Search for the cell housing the specified text and yield its [x, y] center coordinate. 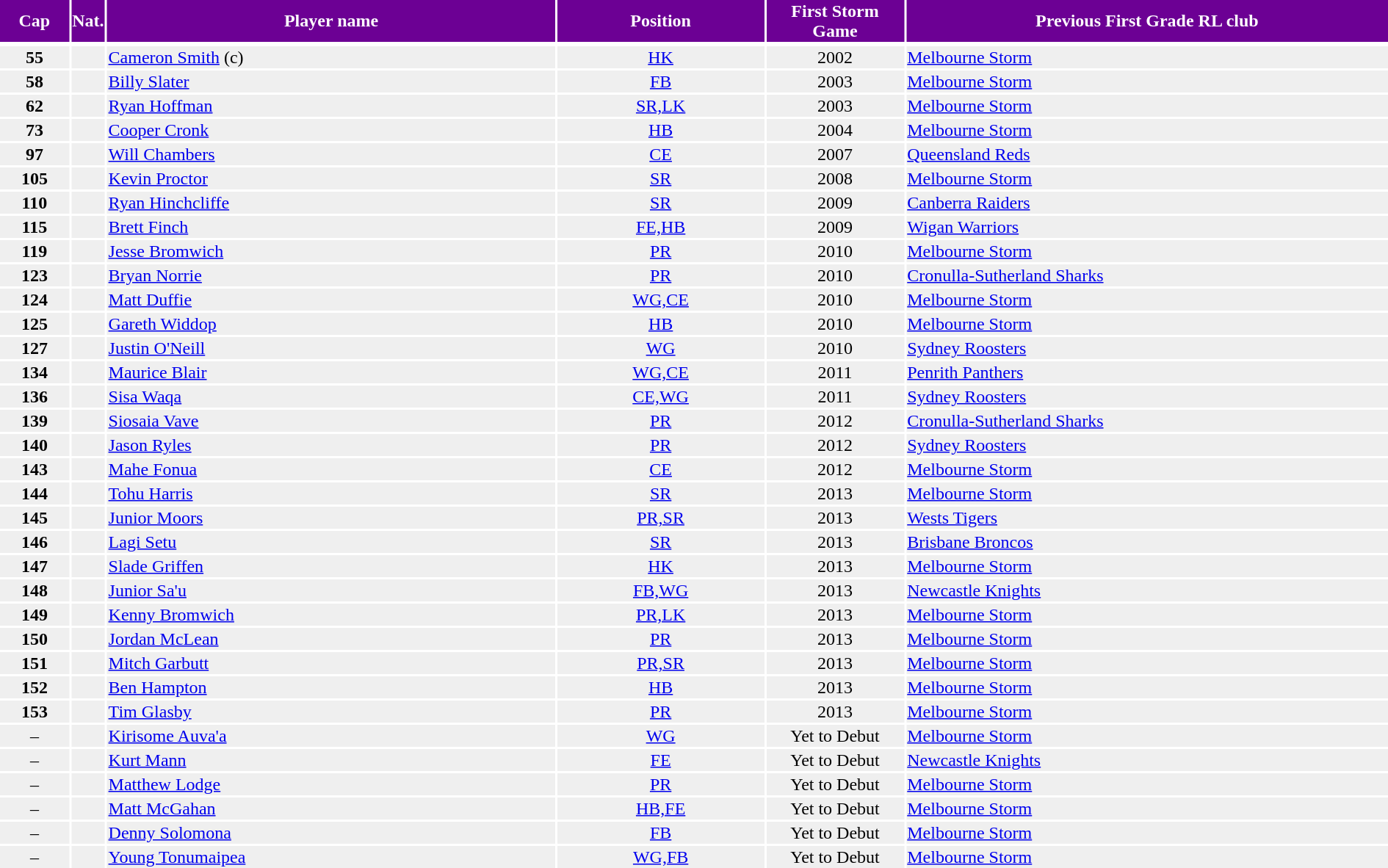
139 [35, 421]
145 [35, 518]
2002 [835, 57]
Junior Sa'u [331, 590]
105 [35, 178]
PR,LK [661, 615]
123 [35, 275]
2008 [835, 178]
Jason Ryles [331, 445]
Mitch Garbutt [331, 663]
CE,WG [661, 397]
Maurice Blair [331, 372]
125 [35, 324]
Nat. [88, 21]
Siosaia Vave [331, 421]
55 [35, 57]
Ben Hampton [331, 687]
Canberra Raiders [1147, 203]
140 [35, 445]
Young Tonumaipea [331, 857]
Tohu Harris [331, 493]
97 [35, 154]
124 [35, 300]
Brett Finch [331, 227]
127 [35, 348]
Will Chambers [331, 154]
149 [35, 615]
110 [35, 203]
Cap [35, 21]
58 [35, 82]
Lagi Setu [331, 542]
119 [35, 251]
62 [35, 106]
2007 [835, 154]
Matt McGahan [331, 809]
Slade Griffen [331, 566]
FB,WG [661, 590]
Junior Moors [331, 518]
136 [35, 397]
Justin O'Neill [331, 348]
2004 [835, 130]
WG,FB [661, 857]
148 [35, 590]
Matt Duffie [331, 300]
Position [661, 21]
Ryan Hoffman [331, 106]
150 [35, 639]
Billy Slater [331, 82]
Cooper Cronk [331, 130]
Wests Tigers [1147, 518]
Kurt Mann [331, 760]
73 [35, 130]
Brisbane Broncos [1147, 542]
143 [35, 469]
151 [35, 663]
SR,LK [661, 106]
Previous First Grade RL club [1147, 21]
147 [35, 566]
Matthew Lodge [331, 784]
Player name [331, 21]
Sisa Waqa [331, 397]
Mahe Fonua [331, 469]
Ryan Hinchcliffe [331, 203]
Gareth Widdop [331, 324]
First Storm Game [835, 21]
Tim Glasby [331, 712]
Queensland Reds [1147, 154]
Wigan Warriors [1147, 227]
153 [35, 712]
Denny Solomona [331, 833]
Kirisome Auva'a [331, 736]
FE [661, 760]
Kevin Proctor [331, 178]
HB,FE [661, 809]
146 [35, 542]
144 [35, 493]
Jesse Bromwich [331, 251]
134 [35, 372]
Kenny Bromwich [331, 615]
FE,HB [661, 227]
Bryan Norrie [331, 275]
Penrith Panthers [1147, 372]
Cameron Smith (c) [331, 57]
152 [35, 687]
115 [35, 227]
Jordan McLean [331, 639]
